Pinpoint the cell where the given text exists, returning its (X, Y) midpoint coordinate. 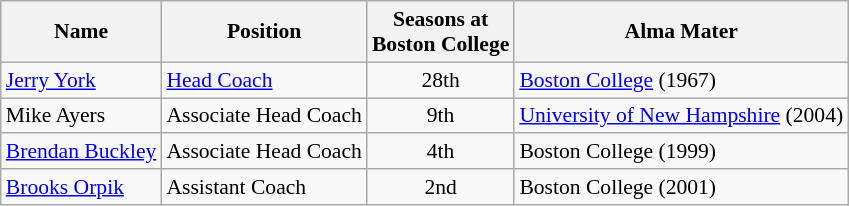
Boston College (1967) (681, 80)
Head Coach (264, 80)
28th (440, 80)
Alma Mater (681, 32)
Brooks Orpik (82, 187)
Brendan Buckley (82, 152)
2nd (440, 187)
4th (440, 152)
Boston College (2001) (681, 187)
Position (264, 32)
University of New Hampshire (2004) (681, 116)
Assistant Coach (264, 187)
9th (440, 116)
Boston College (1999) (681, 152)
Name (82, 32)
Jerry York (82, 80)
Mike Ayers (82, 116)
Seasons atBoston College (440, 32)
